Capture the cell that displays the provided text and extract its (X, Y) central coordinate. 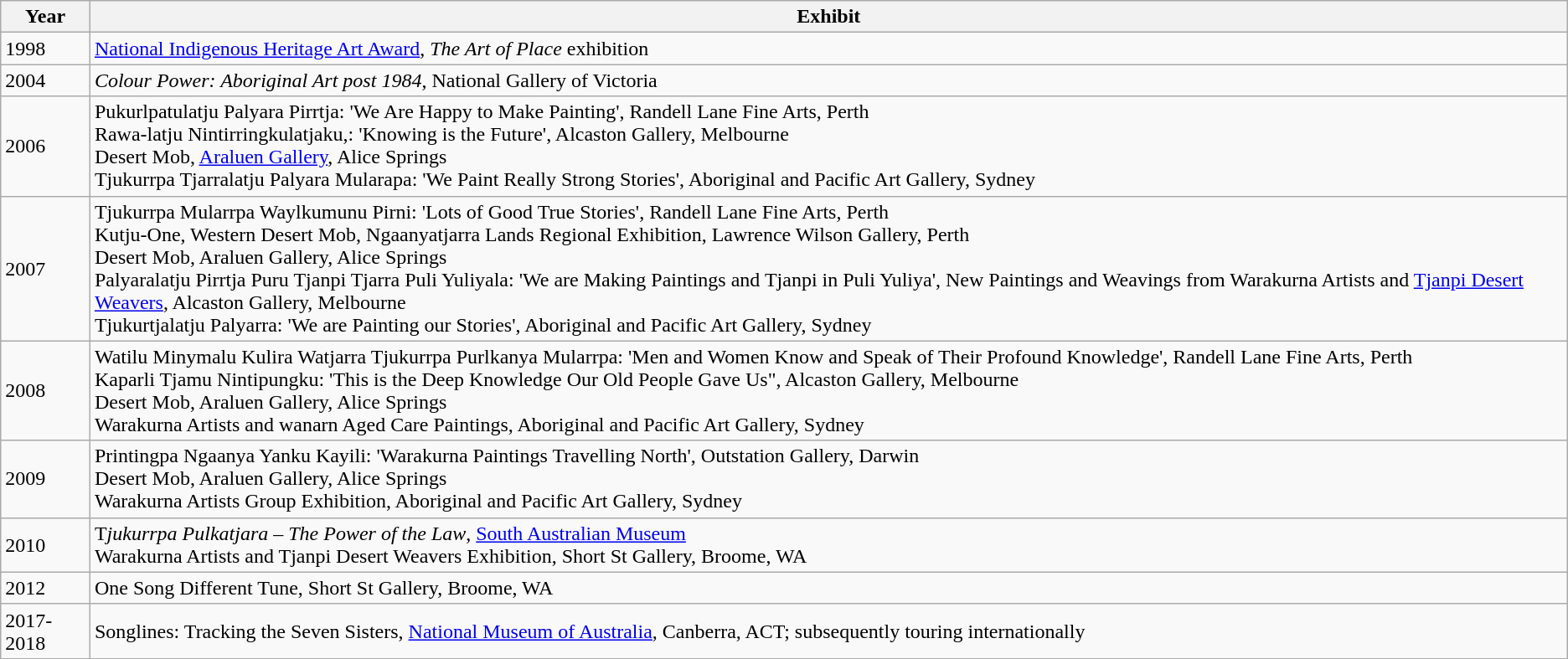
Year (45, 17)
2004 (45, 80)
2006 (45, 146)
2017-2018 (45, 631)
2010 (45, 544)
Exhibit (828, 17)
Songlines: Tracking the Seven Sisters, National Museum of Australia, Canberra, ACT; subsequently touring internationally (828, 631)
2007 (45, 268)
2009 (45, 479)
One Song Different Tune, Short St Gallery, Broome, WA (828, 588)
2008 (45, 390)
1998 (45, 49)
Colour Power: Aboriginal Art post 1984, National Gallery of Victoria (828, 80)
National Indigenous Heritage Art Award, The Art of Place exhibition (828, 49)
2012 (45, 588)
